Output the (X, Y) coordinate of the center of the cell containing the given text.  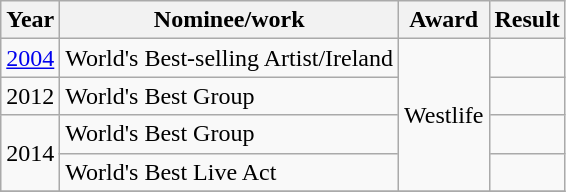
2014 (30, 153)
Westlife (444, 115)
2004 (30, 58)
Award (444, 20)
Result (527, 20)
Year (30, 20)
World's Best-selling Artist/Ireland (230, 58)
2012 (30, 96)
Nominee/work (230, 20)
World's Best Live Act (230, 172)
